Provide the (x, y) coordinate of the cell's center where the given text is located.  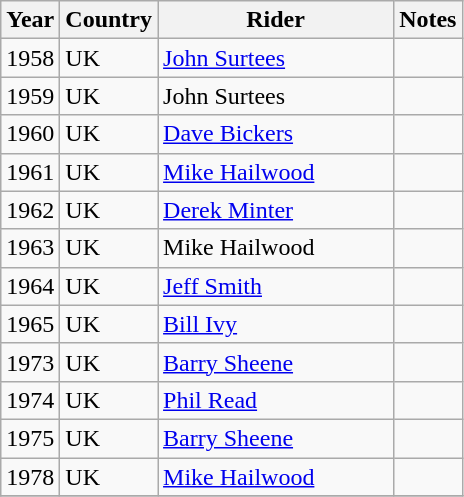
Jeff Smith (276, 286)
Rider (276, 20)
1962 (30, 210)
1960 (30, 134)
Dave Bickers (276, 134)
1963 (30, 248)
1964 (30, 286)
1978 (30, 477)
Notes (428, 20)
1965 (30, 324)
Bill Ivy (276, 324)
1959 (30, 96)
1973 (30, 362)
Derek Minter (276, 210)
1961 (30, 172)
Year (30, 20)
Phil Read (276, 400)
Country (109, 20)
1974 (30, 400)
1958 (30, 58)
1975 (30, 438)
